Search for the cell housing the specified text and yield its [X, Y] center coordinate. 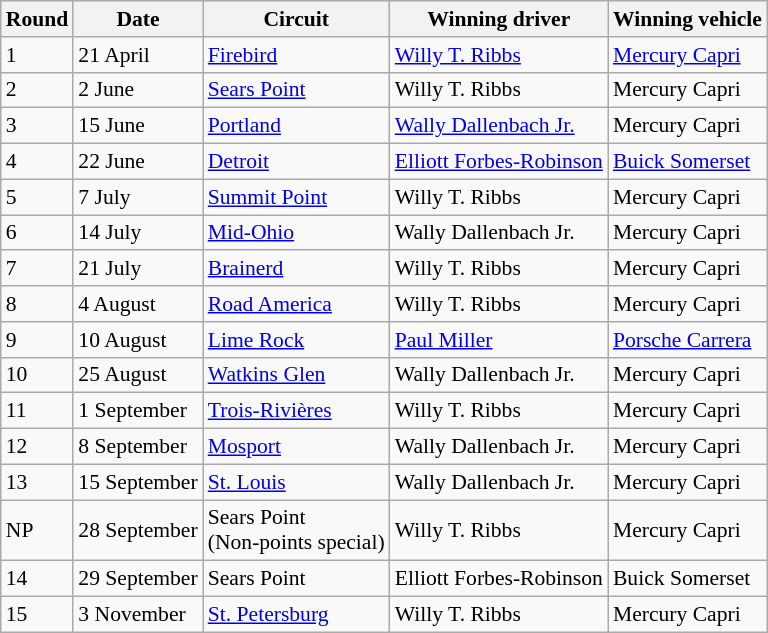
Sears Point(Non-points special) [296, 530]
4 [38, 162]
St. Petersburg [296, 615]
Portland [296, 126]
12 [38, 447]
Date [138, 19]
Detroit [296, 162]
7 July [138, 197]
3 [38, 126]
15 September [138, 482]
Winning vehicle [688, 19]
14 [38, 579]
13 [38, 482]
21 April [138, 55]
NP [38, 530]
15 June [138, 126]
3 November [138, 615]
Firebird [296, 55]
5 [38, 197]
4 August [138, 304]
28 September [138, 530]
Mosport [296, 447]
2 [38, 90]
Lime Rock [296, 340]
11 [38, 411]
14 July [138, 233]
10 August [138, 340]
8 [38, 304]
Paul Miller [499, 340]
Watkins Glen [296, 375]
29 September [138, 579]
8 September [138, 447]
Circuit [296, 19]
22 June [138, 162]
Brainerd [296, 269]
Winning driver [499, 19]
Road America [296, 304]
Round [38, 19]
1 September [138, 411]
9 [38, 340]
1 [38, 55]
2 June [138, 90]
St. Louis [296, 482]
7 [38, 269]
21 July [138, 269]
10 [38, 375]
6 [38, 233]
25 August [138, 375]
Porsche Carrera [688, 340]
15 [38, 615]
Trois-Rivières [296, 411]
Summit Point [296, 197]
Mid-Ohio [296, 233]
